From the cell containing the given text, extract its center point as [X, Y] coordinate. 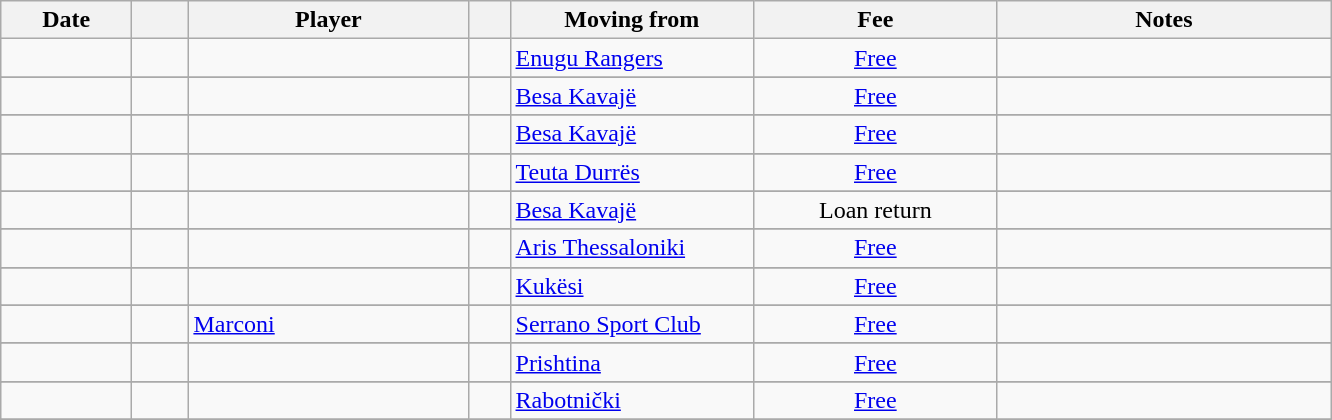
Date [66, 20]
Rabotnički [632, 400]
Player [328, 20]
Aris Thessaloniki [632, 248]
Prishtina [632, 362]
Loan return [876, 210]
Fee [876, 20]
Kukësi [632, 286]
Notes [1164, 20]
Serrano Sport Club [632, 324]
Moving from [632, 20]
Teuta Durrës [632, 172]
Enugu Rangers [632, 58]
Marconi [328, 324]
